Scan for the cell matching the given text and deliver its [x, y] coordinate at center. 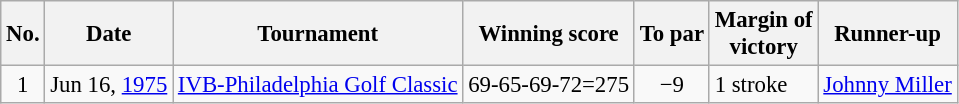
69-65-69-72=275 [549, 85]
Jun 16, 1975 [109, 85]
1 stroke [764, 85]
Johnny Miller [888, 85]
IVB-Philadelphia Golf Classic [318, 85]
Runner-up [888, 34]
1 [23, 85]
Date [109, 34]
Tournament [318, 34]
No. [23, 34]
Winning score [549, 34]
−9 [672, 85]
Margin ofvictory [764, 34]
To par [672, 34]
